Capture the cell that displays the provided text and extract its [x, y] central coordinate. 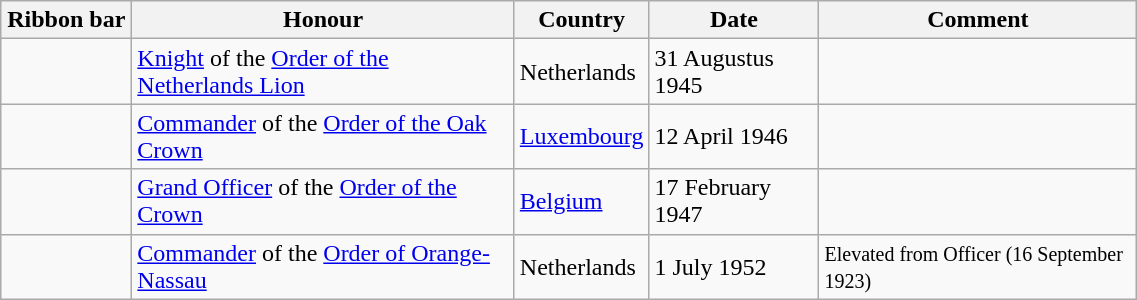
31 Augustus 1945 [734, 72]
Comment [978, 20]
Date [734, 20]
Commander of the Order of the Oak Crown [323, 136]
Country [582, 20]
12 April 1946 [734, 136]
Honour [323, 20]
Elevated from Officer (16 September 1923) [978, 266]
1 July 1952 [734, 266]
Knight of the Order of the Netherlands Lion [323, 72]
Luxembourg [582, 136]
Grand Officer of the Order of the Crown [323, 202]
17 February 1947 [734, 202]
Belgium [582, 202]
Commander of the Order of Orange-Nassau [323, 266]
Ribbon bar [66, 20]
